Capture the cell that displays the provided text and extract its (X, Y) central coordinate. 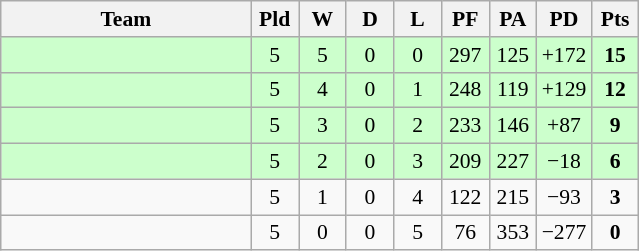
9 (615, 126)
215 (513, 197)
119 (513, 90)
76 (465, 233)
Pld (275, 19)
12 (615, 90)
233 (465, 126)
−93 (564, 197)
+129 (564, 90)
122 (465, 197)
353 (513, 233)
PA (513, 19)
−18 (564, 162)
15 (615, 55)
+172 (564, 55)
146 (513, 126)
125 (513, 55)
W (322, 19)
Pts (615, 19)
209 (465, 162)
6 (615, 162)
227 (513, 162)
L (418, 19)
Team (126, 19)
D (370, 19)
+87 (564, 126)
248 (465, 90)
297 (465, 55)
PD (564, 19)
PF (465, 19)
−277 (564, 233)
